For the text-containing cell, return its midpoint in (X, Y) coordinate format. 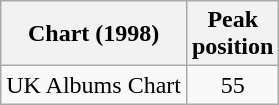
55 (232, 85)
UK Albums Chart (94, 85)
Chart (1998) (94, 34)
Peakposition (232, 34)
